From the cell containing the given text, extract its center point as (X, Y) coordinate. 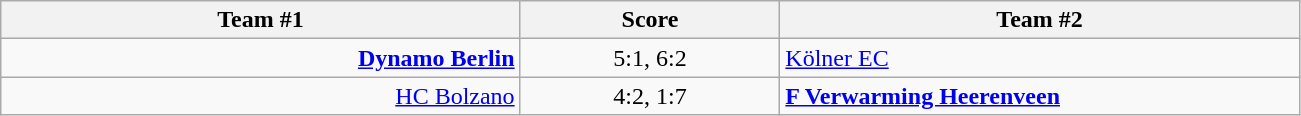
Dynamo Berlin (260, 58)
Kölner EC (1040, 58)
Team #2 (1040, 20)
HC Bolzano (260, 96)
Score (650, 20)
Team #1 (260, 20)
F Verwarming Heerenveen (1040, 96)
5:1, 6:2 (650, 58)
4:2, 1:7 (650, 96)
